Return the [x, y] coordinate for the center point of the cell that contains the specified text.  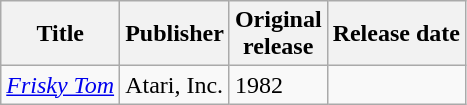
Title [60, 34]
Originalrelease [278, 34]
1982 [278, 85]
Atari, Inc. [175, 85]
Release date [396, 34]
Publisher [175, 34]
Frisky Tom [60, 85]
